Extract the (x, y) coordinate from the center of the cell holding the provided text.  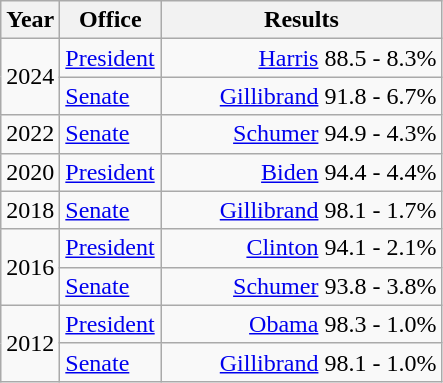
Gillibrand 98.1 - 1.0% (302, 362)
Results (302, 20)
Schumer 93.8 - 3.8% (302, 286)
Biden 94.4 - 4.4% (302, 172)
Obama 98.3 - 1.0% (302, 324)
2024 (30, 77)
Schumer 94.9 - 4.3% (302, 134)
2016 (30, 267)
2012 (30, 343)
2018 (30, 210)
Gillibrand 98.1 - 1.7% (302, 210)
2020 (30, 172)
Harris 88.5 - 8.3% (302, 58)
Office (110, 20)
Gillibrand 91.8 - 6.7% (302, 96)
2022 (30, 134)
Year (30, 20)
Clinton 94.1 - 2.1% (302, 248)
